Pinpoint the cell where the given text exists, returning its [x, y] midpoint coordinate. 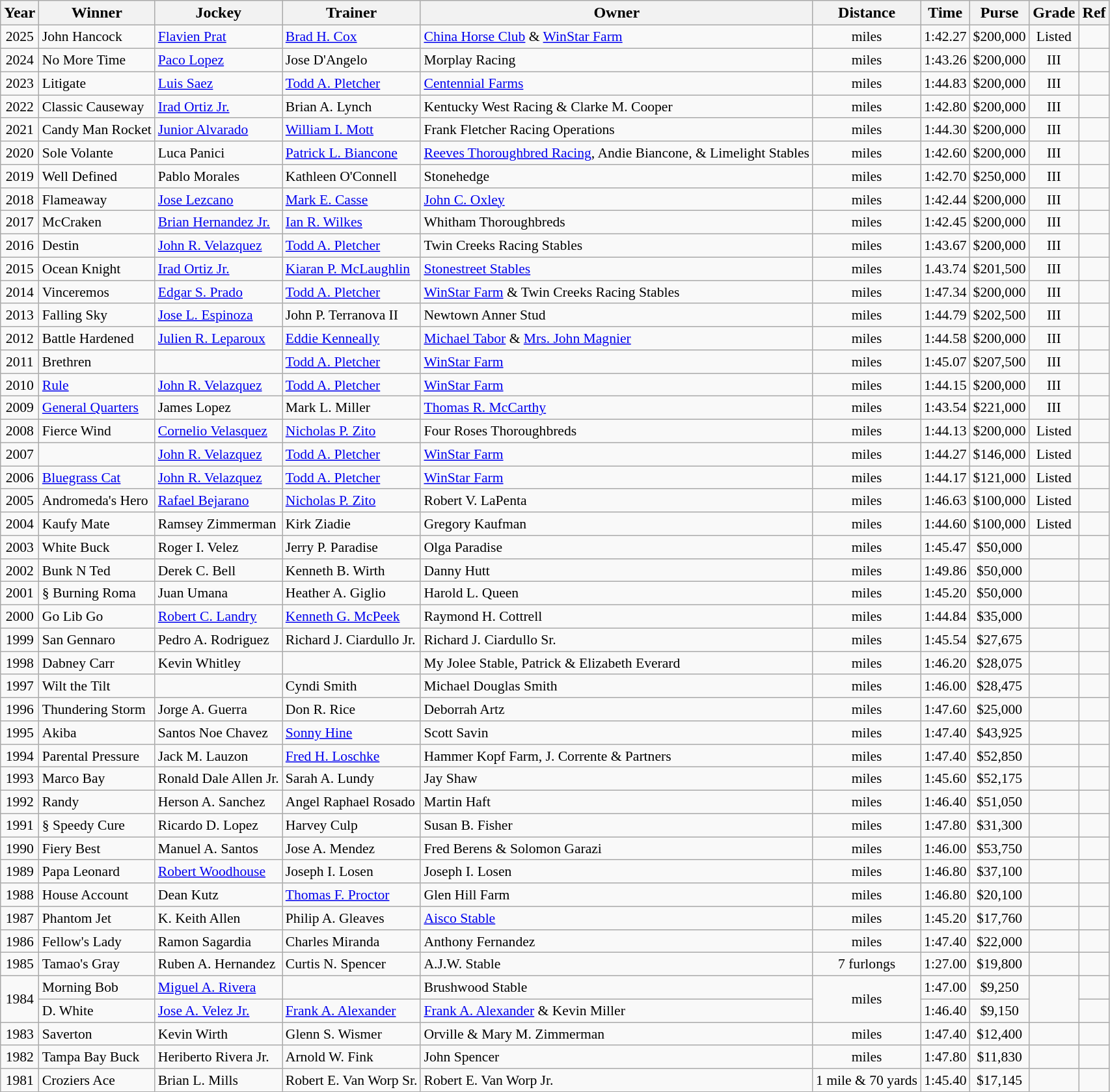
Tamao's Gray [97, 964]
Robert V. LaPenta [617, 500]
1:44.79 [945, 315]
Martin Haft [617, 802]
John C. Oxley [617, 199]
$17,760 [999, 918]
Newtown Anner Stud [617, 315]
Anthony Fernandez [617, 941]
Luca Panici [219, 153]
Frank Fletcher Racing Operations [617, 130]
Richard J. Ciardullo Sr. [617, 640]
1:44.83 [945, 83]
2019 [20, 176]
1:43.54 [945, 408]
2010 [20, 385]
Flavien Prat [219, 37]
1:44.13 [945, 431]
Olga Paradise [617, 547]
1.43.74 [945, 269]
1:44.17 [945, 478]
Hammer Kopf Farm, J. Corrente & Partners [617, 756]
Bluegrass Cat [97, 478]
1993 [20, 779]
Susan B. Fisher [617, 825]
1985 [20, 964]
2001 [20, 594]
John Spencer [617, 1057]
Ramsey Zimmerman [219, 524]
Sonny Hine [351, 733]
$20,100 [999, 895]
$221,000 [999, 408]
Candy Man Rocket [97, 130]
Glen Hill Farm [617, 895]
Ian R. Wilkes [351, 223]
Jose L. Espinoza [219, 315]
Trainer [351, 13]
Papa Leonard [97, 871]
San Gennaro [97, 640]
Ronald Dale Allen Jr. [219, 779]
1:44.58 [945, 338]
Croziers Ace [97, 1080]
1995 [20, 733]
1:42.44 [945, 199]
1:44.15 [945, 385]
Robert E. Van Worp Sr. [351, 1080]
Reeves Thoroughbred Racing, Andie Biancone, & Limelight Stables [617, 153]
1:44.84 [945, 616]
$146,000 [999, 454]
$9,250 [999, 987]
2024 [20, 60]
1:44.30 [945, 130]
1998 [20, 663]
1:42.70 [945, 176]
Charles Miranda [351, 941]
Herson A. Sanchez [219, 802]
1989 [20, 871]
WinStar Farm & Twin Creeks Racing Stables [617, 292]
Frank A. Alexander & Kevin Miller [617, 1011]
Aisco Stable [617, 918]
Scott Savin [617, 733]
Stonestreet Stables [617, 269]
2014 [20, 292]
Junior Alvarado [219, 130]
1:47.34 [945, 292]
Brethren [97, 362]
1988 [20, 895]
Kathleen O'Connell [351, 176]
Don R. Rice [351, 709]
Dean Kutz [219, 895]
Santos Noe Chavez [219, 733]
Deborrah Artz [617, 709]
Year [20, 13]
2012 [20, 338]
1:45.07 [945, 362]
Ref [1094, 13]
1:47.00 [945, 987]
Kenneth G. McPeek [351, 616]
James Lopez [219, 408]
1994 [20, 756]
Robert C. Landry [219, 616]
Purse [999, 13]
1:43.26 [945, 60]
General Quarters [97, 408]
$11,830 [999, 1057]
Robert Woodhouse [219, 871]
Bunk N Ted [97, 570]
Arnold W. Fink [351, 1057]
Harvey Culp [351, 825]
Harold L. Queen [617, 594]
1990 [20, 849]
Distance [867, 13]
Jose A. Mendez [351, 849]
$9,150 [999, 1011]
$31,300 [999, 825]
White Buck [97, 547]
K. Keith Allen [219, 918]
Jack M. Lauzon [219, 756]
Fiery Best [97, 849]
Winner [97, 13]
Marco Bay [97, 779]
1:42.45 [945, 223]
1:42.80 [945, 107]
2021 [20, 130]
Twin Creeks Racing Stables [617, 245]
1999 [20, 640]
Miguel A. Rivera [219, 987]
1997 [20, 686]
Jose A. Velez Jr. [219, 1011]
Gregory Kaufman [617, 524]
Jockey [219, 13]
No More Time [97, 60]
$52,175 [999, 779]
Brian Hernandez Jr. [219, 223]
1:42.27 [945, 37]
Sarah A. Lundy [351, 779]
Ocean Knight [97, 269]
Thomas F. Proctor [351, 895]
Go Lib Go [97, 616]
$51,050 [999, 802]
Falling Sky [97, 315]
$22,000 [999, 941]
Akiba [97, 733]
Glenn S. Wismer [351, 1034]
$28,075 [999, 663]
Heather A. Giglio [351, 594]
China Horse Club & WinStar Farm [617, 37]
Juan Umana [219, 594]
Grade [1054, 13]
Jose Lezcano [219, 199]
Michael Douglas Smith [617, 686]
Fred H. Loschke [351, 756]
Kevin Wirth [219, 1034]
Thomas R. McCarthy [617, 408]
Raymond H. Cottrell [617, 616]
Kenneth B. Wirth [351, 570]
Julien R. Leparoux [219, 338]
Classic Causeway [97, 107]
Kaufy Mate [97, 524]
$19,800 [999, 964]
Litigate [97, 83]
A.J.W. Stable [617, 964]
Kirk Ziadie [351, 524]
Frank A. Alexander [351, 1011]
1:27.00 [945, 964]
Manuel A. Santos [219, 849]
1 mile & 70 yards [867, 1080]
1:49.86 [945, 570]
1986 [20, 941]
2020 [20, 153]
Heriberto Rivera Jr. [219, 1057]
$25,000 [999, 709]
2016 [20, 245]
2002 [20, 570]
Four Roses Thoroughbreds [617, 431]
John Hancock [97, 37]
1981 [20, 1080]
John P. Terranova II [351, 315]
2018 [20, 199]
Michael Tabor & Mrs. John Magnier [617, 338]
Brian A. Lynch [351, 107]
Andromeda's Hero [97, 500]
Mark L. Miller [351, 408]
2017 [20, 223]
2006 [20, 478]
Ricardo D. Lopez [219, 825]
Kevin Whitley [219, 663]
Tampa Bay Buck [97, 1057]
2011 [20, 362]
Fred Berens & Solomon Garazi [617, 849]
Randy [97, 802]
Fellow's Lady [97, 941]
Dabney Carr [97, 663]
Orville & Mary M. Zimmerman [617, 1034]
Whitham Thoroughbreds [617, 223]
Jorge A. Guerra [219, 709]
Eddie Kenneally [351, 338]
Cyndi Smith [351, 686]
Fierce Wind [97, 431]
Saverton [97, 1034]
Destin [97, 245]
Battle Hardened [97, 338]
7 furlongs [867, 964]
2007 [20, 454]
1983 [20, 1034]
Angel Raphael Rosado [351, 802]
Cornelio Velasquez [219, 431]
2008 [20, 431]
Flameaway [97, 199]
1:44.27 [945, 454]
$201,500 [999, 269]
1:42.60 [945, 153]
D. White [97, 1011]
Richard J. Ciardullo Jr. [351, 640]
1:47.60 [945, 709]
2015 [20, 269]
Time [945, 13]
Pedro A. Rodriguez [219, 640]
Thundering Storm [97, 709]
Wilt the Tilt [97, 686]
Patrick L. Biancone [351, 153]
$17,145 [999, 1080]
Brian L. Mills [219, 1080]
Jay Shaw [617, 779]
Luis Saez [219, 83]
1:46.20 [945, 663]
Owner [617, 13]
1:45.60 [945, 779]
Stonehedge [617, 176]
2003 [20, 547]
2023 [20, 83]
2005 [20, 500]
$52,850 [999, 756]
$12,400 [999, 1034]
2025 [20, 37]
Roger I. Velez [219, 547]
§ Burning Roma [97, 594]
2013 [20, 315]
Kiaran P. McLaughlin [351, 269]
William I. Mott [351, 130]
1982 [20, 1057]
1:45.47 [945, 547]
Edgar S. Prado [219, 292]
1996 [20, 709]
Jerry P. Paradise [351, 547]
Philip A. Gleaves [351, 918]
Brad H. Cox [351, 37]
Brushwood Stable [617, 987]
Paco Lopez [219, 60]
Ramon Sagardia [219, 941]
2022 [20, 107]
Curtis N. Spencer [351, 964]
Robert E. Van Worp Jr. [617, 1080]
1992 [20, 802]
$37,100 [999, 871]
Derek C. Bell [219, 570]
Ruben A. Hernandez [219, 964]
$53,750 [999, 849]
2000 [20, 616]
Mark E. Casse [351, 199]
Rule [97, 385]
McCraken [97, 223]
Danny Hutt [617, 570]
Pablo Morales [219, 176]
House Account [97, 895]
Sole Volante [97, 153]
2009 [20, 408]
$43,925 [999, 733]
Morning Bob [97, 987]
Kentucky West Racing & Clarke M. Cooper [617, 107]
$121,000 [999, 478]
Jose D'Angelo [351, 60]
Well Defined [97, 176]
$35,000 [999, 616]
My Jolee Stable, Patrick & Elizabeth Everard [617, 663]
Rafael Bejarano [219, 500]
1:46.63 [945, 500]
Parental Pressure [97, 756]
$250,000 [999, 176]
1:45.40 [945, 1080]
$27,675 [999, 640]
Phantom Jet [97, 918]
1:44.60 [945, 524]
Morplay Racing [617, 60]
1987 [20, 918]
1:43.67 [945, 245]
2004 [20, 524]
Vinceremos [97, 292]
1984 [20, 998]
1:45.54 [945, 640]
$28,475 [999, 686]
1991 [20, 825]
$207,500 [999, 362]
$202,500 [999, 315]
§ Speedy Cure [97, 825]
Centennial Farms [617, 83]
